Find where the given text appears and provide that cell's center as [X, Y] coordinate. 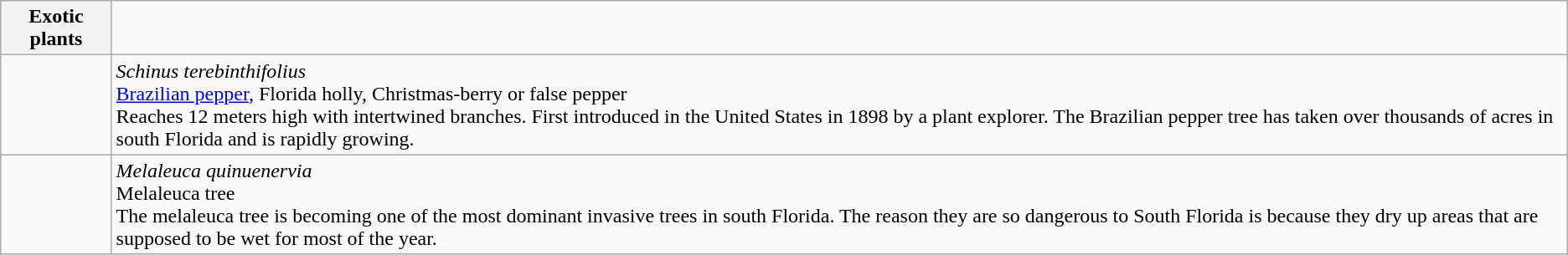
Exotic plants [56, 28]
